Extract the [X, Y] coordinate from the center of the cell holding the provided text.  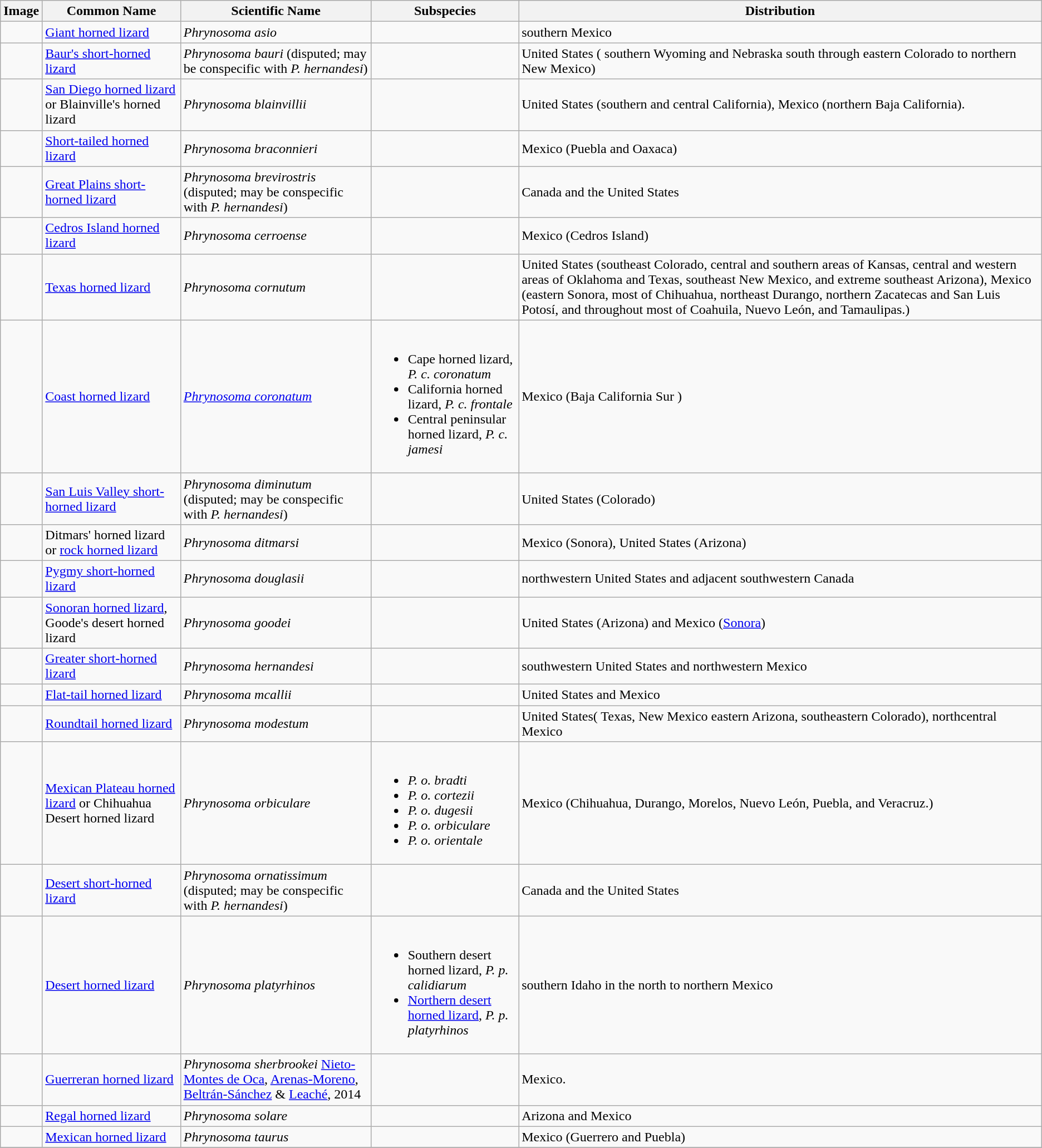
United States and Mexico [780, 695]
Phrynosoma bauri (disputed; may be conspecific with P. hernandesi) [276, 61]
Phrynosoma douglasii [276, 579]
Mexico (Guerrero and Puebla) [780, 1137]
Phrynosoma modestum [276, 723]
Phrynosoma taurus [276, 1137]
Mexico (Puebla and Oaxaca) [780, 148]
P. o. bradti P. o. cortezii P. o. dugesii P. o. orbiculare P. o. orientale [445, 804]
Mexico (Cedros Island) [780, 236]
Mexico. [780, 1080]
Mexico (Sonora), United States (Arizona) [780, 542]
Common Name [111, 11]
Cedros Island horned lizard [111, 236]
Phrynosoma platyrhinos [276, 985]
Phrynosoma braconnieri [276, 148]
Mexican horned lizard [111, 1137]
Phrynosoma cerroense [276, 236]
Baur's short-horned lizard [111, 61]
United States ( southern Wyoming and Nebraska south through eastern Colorado to northern New Mexico) [780, 61]
southwestern United States and northwestern Mexico [780, 667]
Subspecies [445, 11]
Mexican Plateau horned lizard or Chihuahua Desert horned lizard [111, 804]
Phrynosoma cornutum [276, 287]
San Diego horned lizard or Blainville's horned lizard [111, 105]
Phrynosoma diminutum (disputed; may be conspecific with P. hernandesi) [276, 499]
northwestern United States and adjacent southwestern Canada [780, 579]
Phrynosoma ornatissimum (disputed; may be conspecific with P. hernandesi) [276, 890]
Flat-tail horned lizard [111, 695]
Phrynosoma brevirostris (disputed; may be conspecific with P. hernandesi) [276, 192]
Phrynosoma sherbrookei Nieto-Montes de Oca, Arenas-Moreno, Beltrán-Sánchez & Leaché, 2014 [276, 1080]
Desert short-horned lizard [111, 890]
southern Mexico [780, 32]
southern Idaho in the north to northern Mexico [780, 985]
Phrynosoma solare [276, 1116]
Mexico (Chihuahua, Durango, Morelos, Nuevo León, Puebla, and Veracruz.) [780, 804]
Guerreran horned lizard [111, 1080]
Arizona and Mexico [780, 1116]
San Luis Valley short-horned lizard [111, 499]
Image [21, 11]
Phrynosoma mcallii [276, 695]
Texas horned lizard [111, 287]
Phrynosoma goodei [276, 622]
Cape horned lizard, P. c. coronatum California horned lizard, P. c. frontale Central peninsular horned lizard, P. c. jamesi [445, 396]
Coast horned lizard [111, 396]
Giant horned lizard [111, 32]
United States( Texas, New Mexico eastern Arizona, southeastern Colorado), northcentral Mexico [780, 723]
United States (Arizona) and Mexico (Sonora) [780, 622]
Phrynosoma coronatum [276, 396]
United States (Colorado) [780, 499]
Phrynosoma asio [276, 32]
Distribution [780, 11]
United States (southern and central California), Mexico (northern Baja California). [780, 105]
Sonoran horned lizard, Goode's desert horned lizard [111, 622]
Short-tailed horned lizard [111, 148]
Southern desert horned lizard, P. p. calidiarum Northern desert horned lizard, P. p. platyrhinos [445, 985]
Regal horned lizard [111, 1116]
Pygmy short-horned lizard [111, 579]
Mexico (Baja California Sur ) [780, 396]
Desert horned lizard [111, 985]
Roundtail horned lizard [111, 723]
Scientific Name [276, 11]
Greater short-horned lizard [111, 667]
Phrynosoma ditmarsi [276, 542]
Phrynosoma hernandesi [276, 667]
Phrynosoma orbiculare [276, 804]
Phrynosoma blainvillii [276, 105]
Ditmars' horned lizard or rock horned lizard [111, 542]
Great Plains short-horned lizard [111, 192]
